Extract the [x, y] coordinate from the center of the cell holding the provided text.  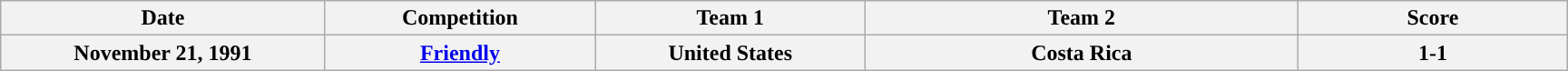
November 21, 1991 [163, 53]
Team 2 [1082, 18]
Score [1433, 18]
Costa Rica [1082, 53]
Competition [460, 18]
Team 1 [730, 18]
1-1 [1433, 53]
Date [163, 18]
United States [730, 53]
Friendly [460, 53]
